From the cell containing the given text, extract its center point as [X, Y] coordinate. 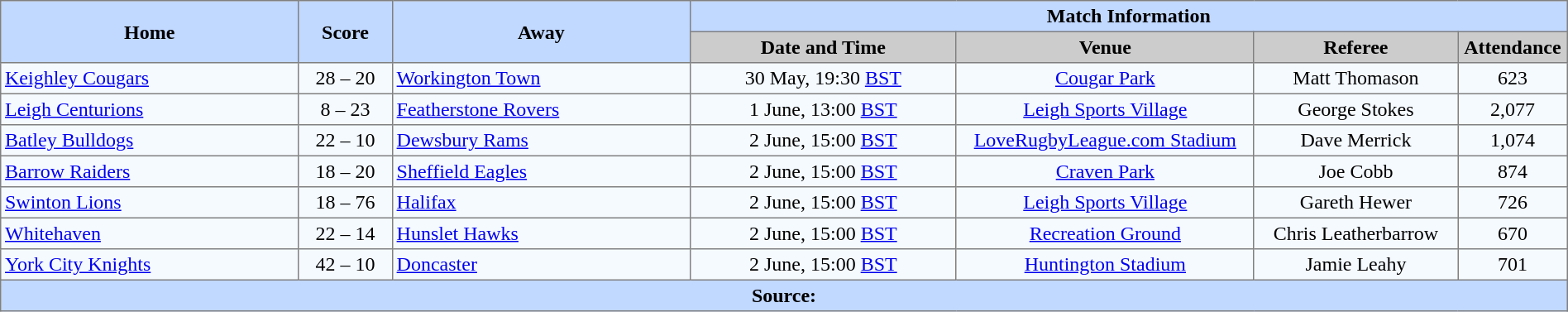
Recreation Ground [1105, 233]
874 [1513, 171]
30 May, 19:30 BST [823, 79]
Barrow Raiders [150, 171]
Whitehaven [150, 233]
Huntington Stadium [1105, 265]
York City Knights [150, 265]
LoveRugbyLeague.com Stadium [1105, 141]
42 – 10 [346, 265]
Keighley Cougars [150, 79]
1,074 [1513, 141]
Date and Time [823, 47]
Cougar Park [1105, 79]
Dewsbury Rams [541, 141]
Match Information [1128, 17]
Joe Cobb [1355, 171]
18 – 20 [346, 171]
18 – 76 [346, 203]
28 – 20 [346, 79]
Sheffield Eagles [541, 171]
1 June, 13:00 BST [823, 109]
Leigh Centurions [150, 109]
Jamie Leahy [1355, 265]
Home [150, 31]
8 – 23 [346, 109]
Hunslet Hawks [541, 233]
Referee [1355, 47]
George Stokes [1355, 109]
Away [541, 31]
22 – 14 [346, 233]
Venue [1105, 47]
Dave Merrick [1355, 141]
Score [346, 31]
2,077 [1513, 109]
701 [1513, 265]
Craven Park [1105, 171]
Workington Town [541, 79]
Featherstone Rovers [541, 109]
Doncaster [541, 265]
Gareth Hewer [1355, 203]
670 [1513, 233]
22 – 10 [346, 141]
Swinton Lions [150, 203]
623 [1513, 79]
Matt Thomason [1355, 79]
Chris Leatherbarrow [1355, 233]
Batley Bulldogs [150, 141]
Source: [784, 295]
Halifax [541, 203]
Attendance [1513, 47]
726 [1513, 203]
